Locate the cell with the specified text and output its [X, Y] center coordinate. 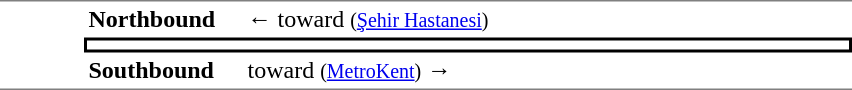
← toward (Şehir Hastanesi) [548, 19]
Northbound [164, 19]
Southbound [164, 71]
toward (MetroKent) → [548, 71]
